For the text-containing cell, return its midpoint in [x, y] coordinate format. 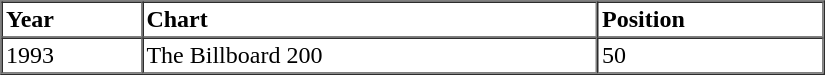
Year [72, 20]
1993 [72, 56]
50 [711, 56]
The Billboard 200 [370, 56]
Chart [370, 20]
Position [711, 20]
